Identify which cell holds the provided text, then report its (x, y) central coordinate. 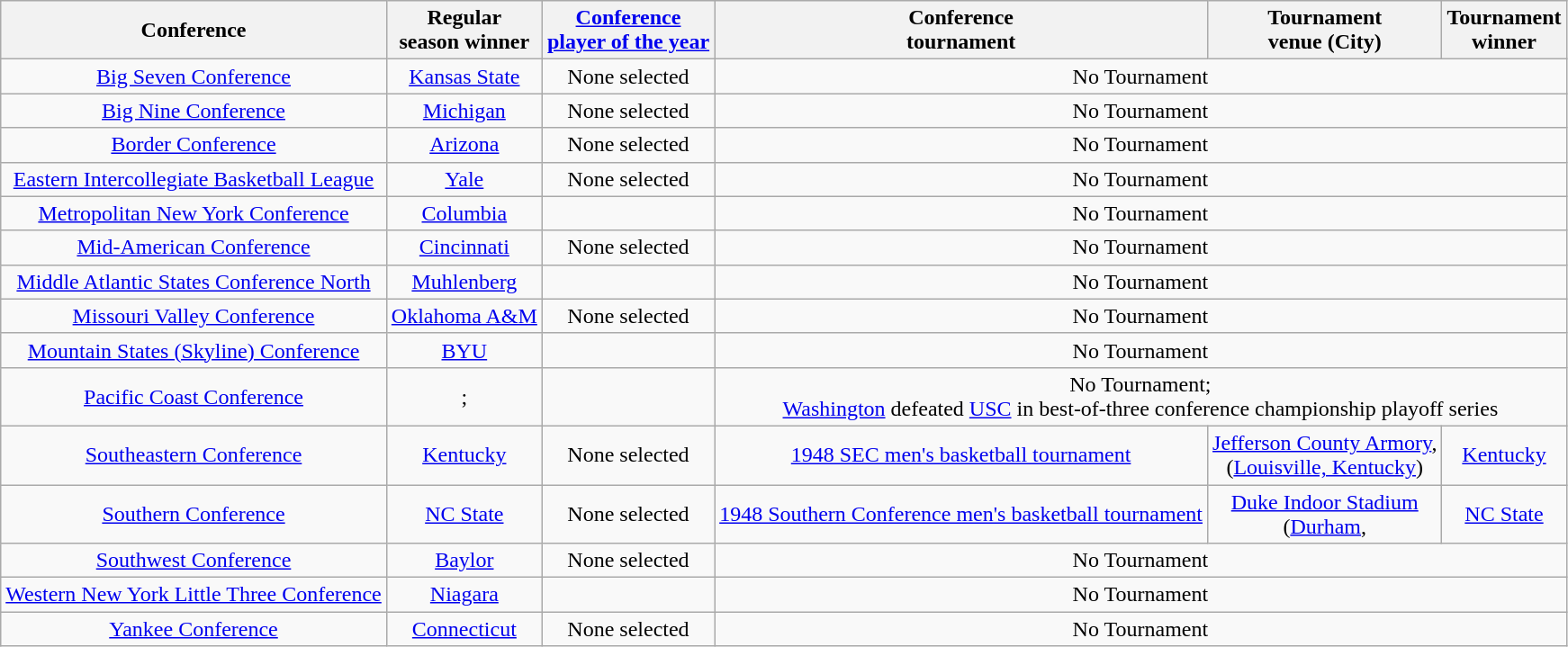
Niagara (464, 595)
Kansas State (464, 76)
Big Seven Conference (194, 76)
Regular season winner (464, 31)
Border Conference (194, 145)
Baylor (464, 561)
Middle Atlantic States Conference North (194, 282)
Big Nine Conference (194, 111)
; (464, 396)
Michigan (464, 111)
Western New York Little Three Conference (194, 595)
Conference (194, 31)
Connecticut (464, 629)
1948 Southern Conference men's basketball tournament (961, 513)
Tournament venue (City) (1325, 31)
1948 SEC men's basketball tournament (961, 455)
Muhlenberg (464, 282)
Eastern Intercollegiate Basketball League (194, 179)
Arizona (464, 145)
Pacific Coast Conference (194, 396)
No Tournament;Washington defeated USC in best-of-three conference championship playoff series (1141, 396)
Cincinnati (464, 247)
Tournament winner (1504, 31)
Metropolitan New York Conference (194, 213)
Southwest Conference (194, 561)
BYU (464, 350)
Conference tournament (961, 31)
Mid-American Conference (194, 247)
Columbia (464, 213)
Yankee Conference (194, 629)
Southern Conference (194, 513)
Southeastern Conference (194, 455)
Mountain States (Skyline) Conference (194, 350)
Oklahoma A&M (464, 316)
Duke Indoor Stadium(Durham, (1325, 513)
Missouri Valley Conference (194, 316)
Yale (464, 179)
Jefferson County Armory,(Louisville, Kentucky) (1325, 455)
Conference player of the year (628, 31)
